Determine the (x, y) coordinate at the center of the cell enclosing the given text.  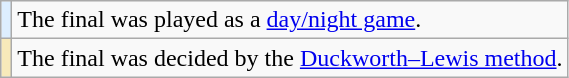
The final was decided by the Duckworth–Lewis method. (290, 58)
The final was played as a day/night game. (290, 20)
